Identify which cell holds the provided text, then report its [x, y] central coordinate. 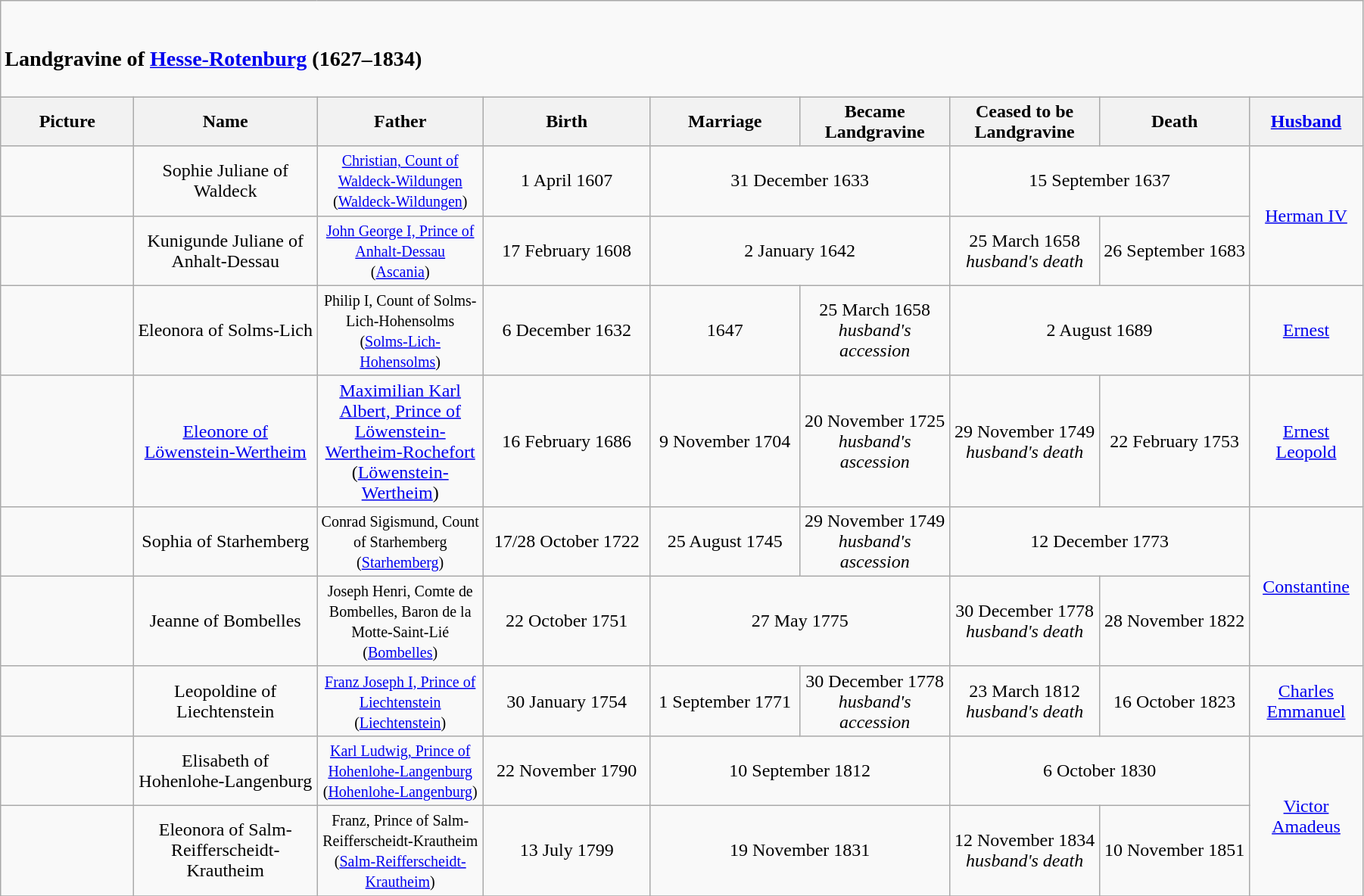
Eleonore of Löwenstein-Wertheim [226, 440]
10 September 1812 [800, 770]
12 December 1773 [1100, 541]
25 August 1745 [725, 541]
Marriage [725, 121]
25 March 1658husband's death [1025, 250]
Franz, Prince of Salm-Reifferscheidt-Krautheim(Salm-Reifferscheidt-Krautheim) [400, 851]
1 September 1771 [725, 701]
23 March 1812husband's death [1025, 701]
Eleonora of Salm-Reifferscheidt-Krautheim [226, 851]
Birth [567, 121]
Ceased to be Landgravine [1025, 121]
10 November 1851 [1175, 851]
16 October 1823 [1175, 701]
Sophia of Starhemberg [226, 541]
Picture [67, 121]
Husband [1306, 121]
6 December 1632 [567, 330]
9 November 1704 [725, 440]
30 January 1754 [567, 701]
Philip I, Count of Solms-Lich-Hohensolms(Solms-Lich-Hohensolms) [400, 330]
30 December 1778husband's accession [875, 701]
15 September 1637 [1100, 181]
22 November 1790 [567, 770]
19 November 1831 [800, 851]
2 August 1689 [1100, 330]
12 November 1834husband's death [1025, 851]
27 May 1775 [800, 621]
Karl Ludwig, Prince of Hohenlohe-Langenburg(Hohenlohe-Langenburg) [400, 770]
Kunigunde Juliane of Anhalt-Dessau [226, 250]
Jeanne of Bombelles [226, 621]
1 April 1607 [567, 181]
16 February 1686 [567, 440]
31 December 1633 [800, 181]
Herman IV [1306, 216]
17 February 1608 [567, 250]
26 September 1683 [1175, 250]
Landgravine of Hesse-Rotenburg (1627–1834) [682, 48]
2 January 1642 [800, 250]
1647 [725, 330]
22 February 1753 [1175, 440]
Became Landgravine [875, 121]
Conrad Sigismund, Count of Starhemberg(Starhemberg) [400, 541]
17/28 October 1722 [567, 541]
6 October 1830 [1100, 770]
Christian, Count of Waldeck-Wildungen(Waldeck-Wildungen) [400, 181]
29 November 1749husband's death [1025, 440]
John George I, Prince of Anhalt-Dessau(Ascania) [400, 250]
Death [1175, 121]
22 October 1751 [567, 621]
Maximilian Karl Albert, Prince of Löwenstein-Wertheim-Rochefort(Löwenstein-Wertheim) [400, 440]
25 March 1658husband's accession [875, 330]
Ernest Leopold [1306, 440]
Sophie Juliane of Waldeck [226, 181]
Victor Amadeus [1306, 816]
Eleonora of Solms-Lich [226, 330]
13 July 1799 [567, 851]
30 December 1778husband's death [1025, 621]
Charles Emmanuel [1306, 701]
Leopoldine of Liechtenstein [226, 701]
29 November 1749husband's ascession [875, 541]
Elisabeth of Hohenlohe-Langenburg [226, 770]
Constantine [1306, 586]
Father [400, 121]
Franz Joseph I, Prince of Liechtenstein(Liechtenstein) [400, 701]
Ernest [1306, 330]
28 November 1822 [1175, 621]
20 November 1725husband's ascession [875, 440]
Joseph Henri, Comte de Bombelles, Baron de la Motte-Saint-Lié(Bombelles) [400, 621]
Name [226, 121]
